From the cell containing the given text, extract its center point as [x, y] coordinate. 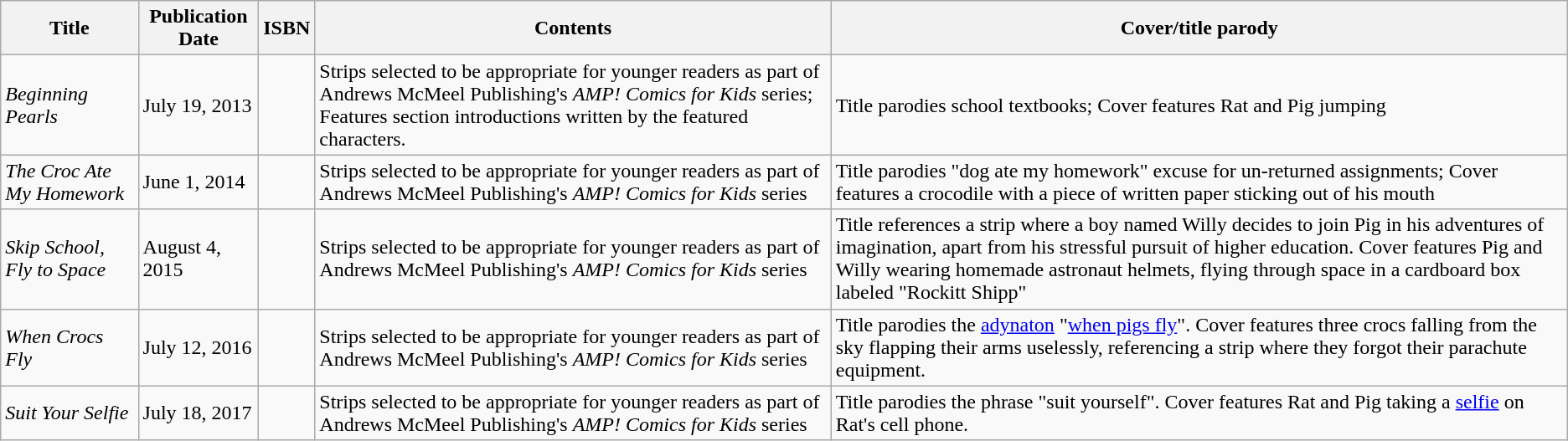
Title [70, 28]
Skip School, Fly to Space [70, 259]
Suit Your Selfie [70, 413]
ISBN [286, 28]
July 12, 2016 [199, 347]
Title parodies the phrase "suit yourself". Cover features Rat and Pig taking a selfie on Rat's cell phone. [1199, 413]
August 4, 2015 [199, 259]
When Crocs Fly [70, 347]
The Croc Ate My Homework [70, 182]
Title parodies school textbooks; Cover features Rat and Pig jumping [1199, 105]
July 18, 2017 [199, 413]
Cover/title parody [1199, 28]
July 19, 2013 [199, 105]
Contents [573, 28]
Publication Date [199, 28]
June 1, 2014 [199, 182]
Beginning Pearls [70, 105]
